Scan for the cell matching the given text and deliver its (x, y) coordinate at center. 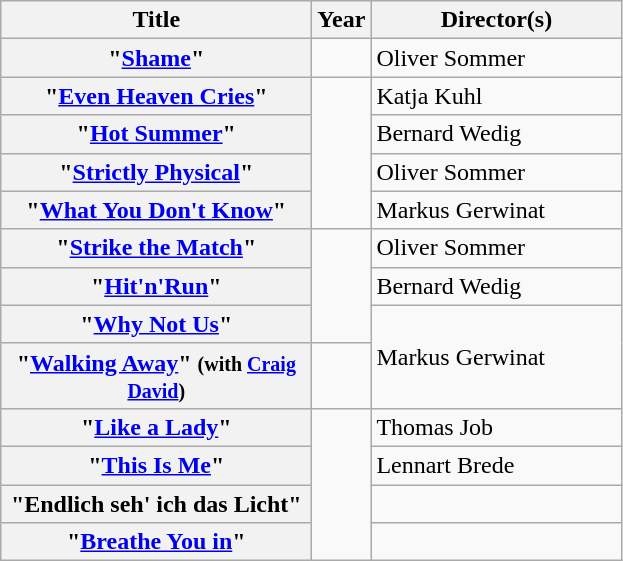
Title (156, 20)
"What You Don't Know" (156, 210)
Lennart Brede (496, 465)
"This Is Me" (156, 465)
"Even Heaven Cries" (156, 96)
"Why Not Us" (156, 324)
Director(s) (496, 20)
Thomas Job (496, 427)
"Breathe You in" (156, 542)
Katja Kuhl (496, 96)
"Strictly Physical" (156, 172)
"Endlich seh' ich das Licht" (156, 503)
"Like a Lady" (156, 427)
"Walking Away" (with Craig David) (156, 376)
"Hit'n'Run" (156, 286)
Year (342, 20)
"Hot Summer" (156, 134)
"Strike the Match" (156, 248)
"Shame" (156, 58)
